Pinpoint the cell where the given text exists, returning its (X, Y) midpoint coordinate. 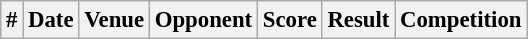
Opponent (203, 20)
Competition (461, 20)
Result (358, 20)
Date (51, 20)
# (12, 20)
Venue (114, 20)
Score (290, 20)
